Identify which cell holds the provided text, then report its [x, y] central coordinate. 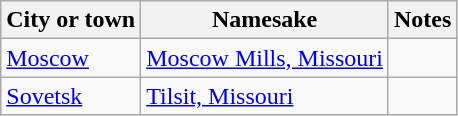
Sovetsk [71, 96]
Notes [422, 20]
Tilsit, Missouri [265, 96]
Namesake [265, 20]
Moscow Mills, Missouri [265, 58]
Moscow [71, 58]
City or town [71, 20]
